For the text-containing cell, return its midpoint in [x, y] coordinate format. 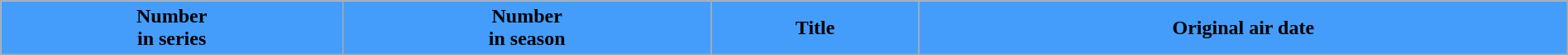
Numberin series [172, 28]
Original air date [1243, 28]
Title [815, 28]
Numberin season [526, 28]
